Detect which cell encompasses the target text, then output its [X, Y] center coordinate. 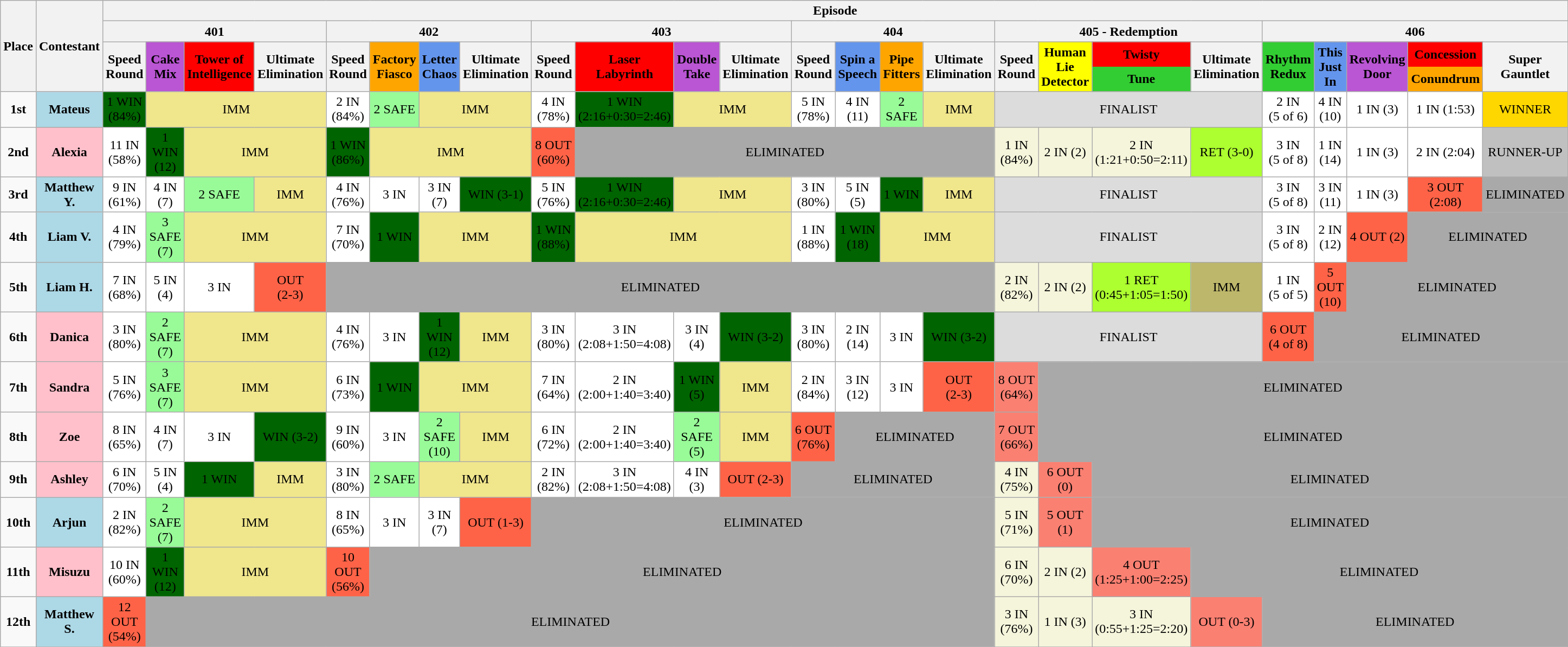
Twisty [1141, 54]
1st [18, 110]
12th [18, 622]
2 IN(5 of 6) [1288, 110]
Sandra [69, 387]
1 IN (1:53) [1446, 110]
RUNNER-UP [1525, 152]
Tune [1141, 79]
WIN (3-1) [495, 194]
OUT (1-3) [495, 522]
2 IN (2:04) [1446, 152]
WINNER [1525, 110]
Danica [69, 337]
2 IN (1:21+0:50=2:11) [1141, 152]
3 IN (4) [696, 337]
1 WIN (88%) [553, 237]
1 IN (14) [1330, 152]
1 IN (88%) [813, 237]
3 OUT (2:08) [1446, 194]
Misuzu [69, 572]
Liam H. [69, 287]
ThisJust In [1330, 67]
2 IN (14) [857, 337]
4 OUT (1:25+1:00=2:25) [1141, 572]
1 WIN (84%) [125, 110]
9 IN (61%) [125, 194]
10th [18, 522]
4 IN (11) [857, 110]
LaserLabyrinth [624, 67]
Concession [1446, 54]
Zoe [69, 437]
Alexia [69, 152]
Tower ofIntelligence [220, 67]
7 OUT (66%) [1016, 437]
Contestant [69, 46]
Arjun [69, 522]
7 IN (70%) [348, 237]
6 OUT(4 of 8) [1288, 337]
Place [18, 46]
5 IN (71%) [1016, 522]
2 SAFE (5) [696, 437]
LetterChaos [439, 67]
1 IN (84%) [1016, 152]
401 [215, 31]
RET (3-0) [1227, 152]
3rd [18, 194]
1 RET (0:45+1:05=1:50) [1141, 287]
Episode [836, 11]
4 IN (10) [1330, 110]
1 WIN (5) [696, 387]
9th [18, 479]
DoubleTake [696, 67]
4th [18, 237]
2 SAFE (10) [439, 437]
1 WIN (86%) [348, 152]
RhythmRedux [1288, 67]
Matthew Y. [69, 194]
11 IN (58%) [125, 152]
Mateus [69, 110]
OUT (2-3) [756, 479]
5 OUT (10) [1330, 287]
5 IN (78%) [813, 110]
5 IN (5) [857, 194]
PipeFitters [902, 67]
12 OUT (54%) [125, 622]
FactoryFiasco [395, 67]
OUT (0-3) [1227, 622]
4 IN (79%) [125, 237]
6 OUT (76%) [813, 437]
406 [1415, 31]
8 OUT (60%) [553, 152]
Liam V. [69, 237]
3 IN (12) [857, 387]
4 IN (75%) [1016, 479]
8th [18, 437]
10 OUT (56%) [348, 572]
404 [893, 31]
1 WIN (18) [857, 237]
8 OUT (64%) [1016, 387]
6 OUT (0) [1066, 479]
3 IN (76%) [1016, 622]
4 IN (78%) [553, 110]
7th [18, 387]
4 IN (3) [696, 479]
RevolvingDoor [1377, 67]
402 [429, 31]
2nd [18, 152]
6th [18, 337]
9 IN (60%) [348, 437]
10 IN (60%) [125, 572]
405 - Redemption [1128, 31]
Conundrum [1446, 79]
4 OUT (2) [1377, 237]
6 IN (73%) [348, 387]
CakeMix [165, 67]
403 [661, 31]
Super Gauntlet [1525, 67]
Human LieDetector [1066, 67]
6 IN (72%) [553, 437]
2 IN (12) [1330, 237]
7 IN (64%) [553, 387]
11th [18, 572]
1 IN(5 of 5) [1288, 287]
3 IN (0:55+1:25=2:20) [1141, 622]
7 IN (68%) [125, 287]
Matthew S. [69, 622]
Ashley [69, 479]
3 IN (11) [1330, 194]
Spin aSpeech [857, 67]
5 OUT (1) [1066, 522]
5th [18, 287]
